For the text-containing cell, return its midpoint in [x, y] coordinate format. 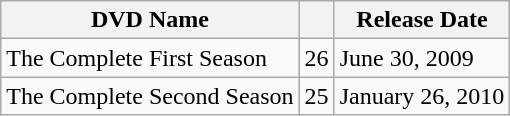
26 [316, 58]
The Complete Second Season [150, 96]
25 [316, 96]
DVD Name [150, 20]
Release Date [422, 20]
The Complete First Season [150, 58]
June 30, 2009 [422, 58]
January 26, 2010 [422, 96]
